Identify which cell holds the provided text, then report its [X, Y] central coordinate. 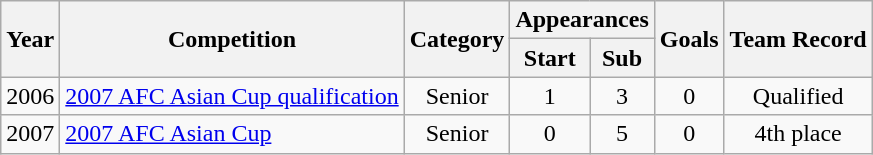
2007 AFC Asian Cup qualification [232, 96]
4th place [798, 134]
Year [30, 39]
2007 AFC Asian Cup [232, 134]
Start [550, 58]
2007 [30, 134]
3 [622, 96]
Appearances [582, 20]
Goals [689, 39]
1 [550, 96]
Qualified [798, 96]
Category [457, 39]
Competition [232, 39]
Sub [622, 58]
2006 [30, 96]
5 [622, 134]
Team Record [798, 39]
